Search for the cell housing the specified text and yield its [X, Y] center coordinate. 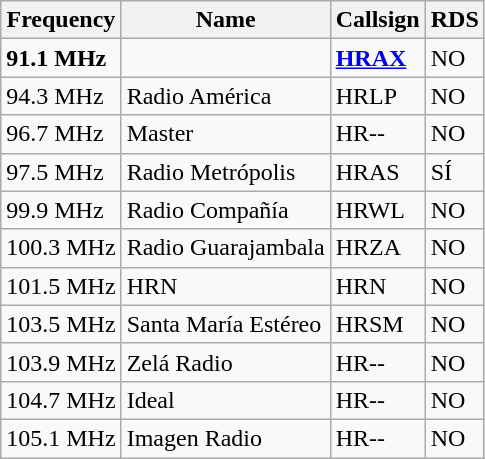
96.7 MHz [61, 134]
Santa María Estéreo [226, 324]
Radio Metrópolis [226, 172]
103.9 MHz [61, 362]
Master [226, 134]
104.7 MHz [61, 400]
Frequency [61, 20]
Radio Guarajambala [226, 248]
91.1 MHz [61, 58]
RDS [454, 20]
Zelá Radio [226, 362]
Radio Compañía [226, 210]
105.1 MHz [61, 438]
Name [226, 20]
100.3 MHz [61, 248]
103.5 MHz [61, 324]
Callsign [378, 20]
HRAX [378, 58]
97.5 MHz [61, 172]
Radio América [226, 96]
HRAS [378, 172]
94.3 MHz [61, 96]
Ideal [226, 400]
99.9 MHz [61, 210]
HRSM [378, 324]
SÍ [454, 172]
101.5 MHz [61, 286]
HRWL [378, 210]
HRZA [378, 248]
Imagen Radio [226, 438]
HRLP [378, 96]
